Capture the cell that displays the provided text and extract its [x, y] central coordinate. 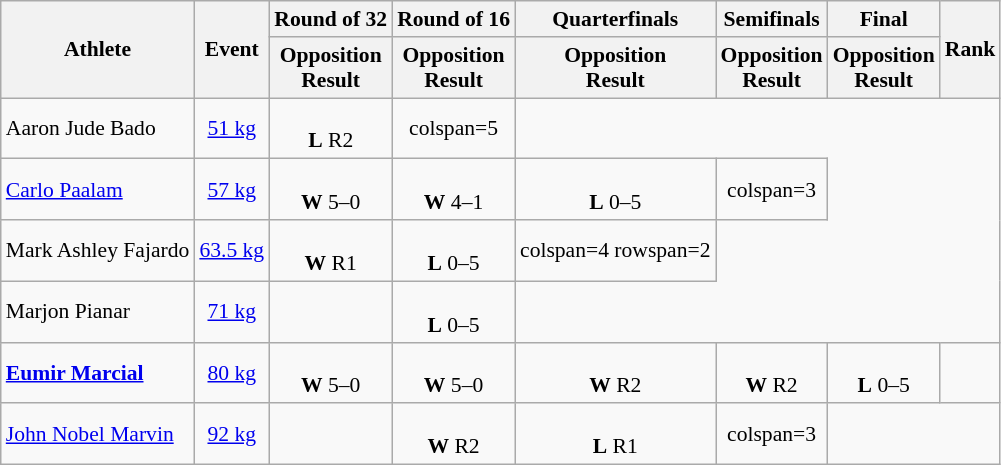
Carlo Paalam [98, 190]
W R1 [330, 250]
63.5 kg [232, 250]
92 kg [232, 434]
colspan=4 rowspan=2 [616, 250]
71 kg [232, 312]
L R1 [616, 434]
Eumir Marcial [98, 372]
Event [232, 50]
Aaron Jude Bado [98, 128]
Rank [970, 50]
colspan=5 [454, 128]
Quarterfinals [616, 19]
Final [884, 19]
L R2 [330, 128]
Athlete [98, 50]
Round of 32 [330, 19]
John Nobel Marvin [98, 434]
51 kg [232, 128]
Round of 16 [454, 19]
W 4–1 [454, 190]
Mark Ashley Fajardo [98, 250]
57 kg [232, 190]
Marjon Pianar [98, 312]
80 kg [232, 372]
Semifinals [772, 19]
